From the cell containing the given text, extract its center point as (x, y) coordinate. 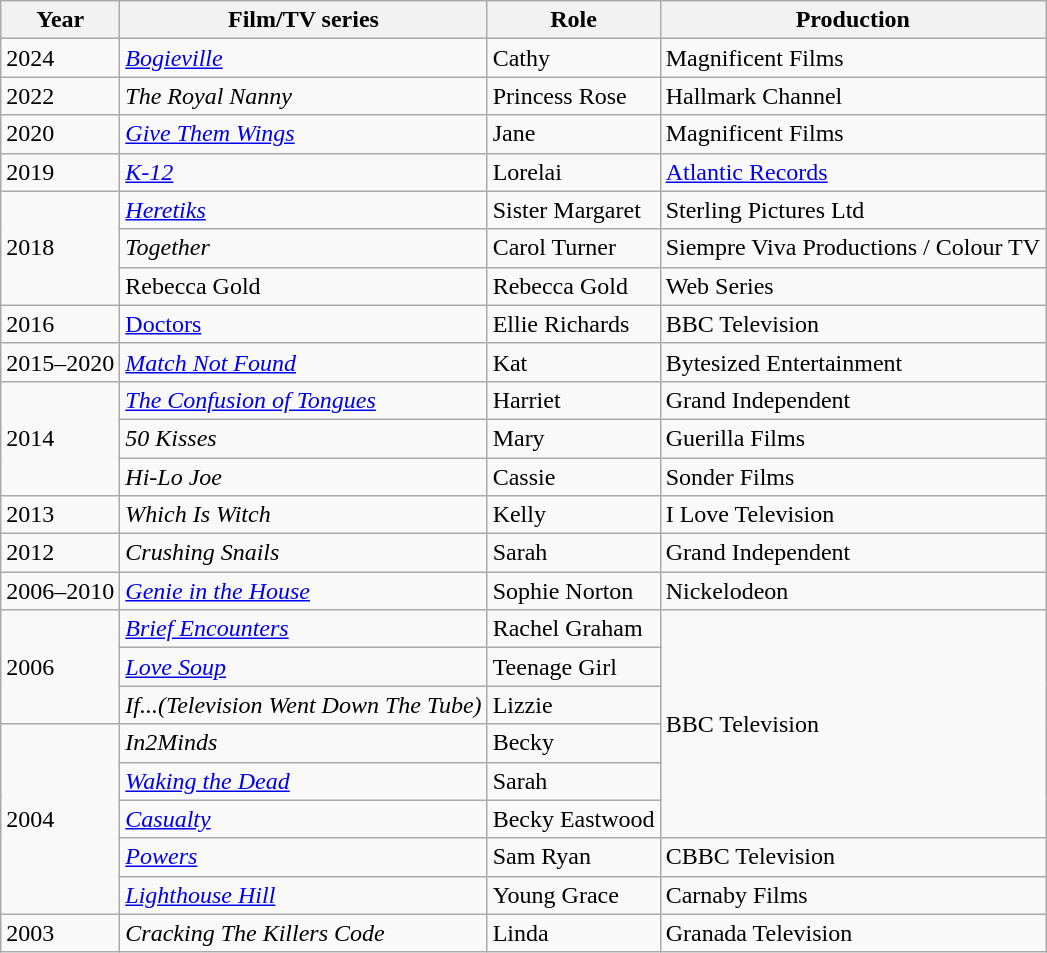
Hi-Lo Joe (304, 477)
2013 (60, 515)
2004 (60, 819)
Carnaby Films (852, 895)
In2Minds (304, 743)
Kelly (574, 515)
Crushing Snails (304, 553)
Casualty (304, 819)
Brief Encounters (304, 629)
2015–2020 (60, 362)
I Love Television (852, 515)
2022 (60, 96)
Guerilla Films (852, 438)
Production (852, 20)
CBBC Television (852, 857)
50 Kisses (304, 438)
Granada Television (852, 933)
Doctors (304, 324)
Film/TV series (304, 20)
2019 (60, 172)
Princess Rose (574, 96)
Match Not Found (304, 362)
Lighthouse Hill (304, 895)
2014 (60, 438)
Lizzie (574, 705)
2006 (60, 667)
Hallmark Channel (852, 96)
The Confusion of Tongues (304, 400)
Give Them Wings (304, 134)
Together (304, 248)
Lorelai (574, 172)
Becky Eastwood (574, 819)
If...(Television Went Down The Tube) (304, 705)
Bogieville (304, 58)
Cracking The Killers Code (304, 933)
Powers (304, 857)
Mary (574, 438)
2018 (60, 248)
Harriet (574, 400)
Nickelodeon (852, 591)
Ellie Richards (574, 324)
Year (60, 20)
2012 (60, 553)
Cathy (574, 58)
Siempre Viva Productions / Colour TV (852, 248)
Atlantic Records (852, 172)
Jane (574, 134)
Carol Turner (574, 248)
Which Is Witch (304, 515)
Kat (574, 362)
Sonder Films (852, 477)
2024 (60, 58)
K-12 (304, 172)
Sophie Norton (574, 591)
2006–2010 (60, 591)
Rachel Graham (574, 629)
The Royal Nanny (304, 96)
Genie in the House (304, 591)
Heretiks (304, 210)
Becky (574, 743)
Linda (574, 933)
2003 (60, 933)
2016 (60, 324)
2020 (60, 134)
Cassie (574, 477)
Waking the Dead (304, 781)
Teenage Girl (574, 667)
Sam Ryan (574, 857)
Bytesized Entertainment (852, 362)
Young Grace (574, 895)
Role (574, 20)
Web Series (852, 286)
Sister Margaret (574, 210)
Sterling Pictures Ltd (852, 210)
Love Soup (304, 667)
